Return the [x, y] coordinate for the center point of the cell that contains the specified text.  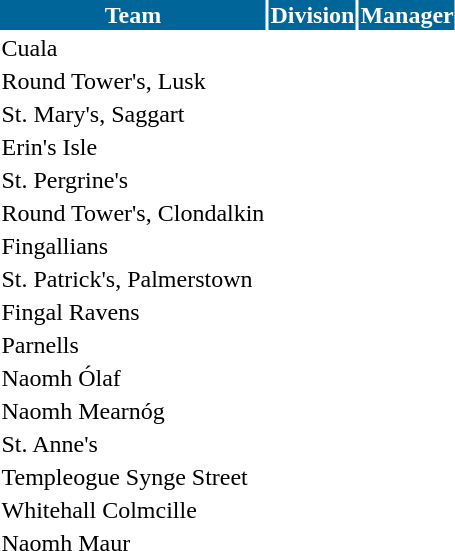
Naomh Ólaf [133, 378]
Division [312, 15]
Whitehall Colmcille [133, 510]
Round Tower's, Clondalkin [133, 213]
Fingallians [133, 246]
Templeogue Synge Street [133, 477]
St. Anne's [133, 444]
Naomh Mearnóg [133, 411]
Erin's Isle [133, 147]
Team [133, 15]
Round Tower's, Lusk [133, 81]
St. Patrick's, Palmerstown [133, 279]
Manager [407, 15]
Cuala [133, 48]
Parnells [133, 345]
St. Mary's, Saggart [133, 114]
Fingal Ravens [133, 312]
St. Pergrine's [133, 180]
